Locate the cell with the specified text and output its (x, y) center coordinate. 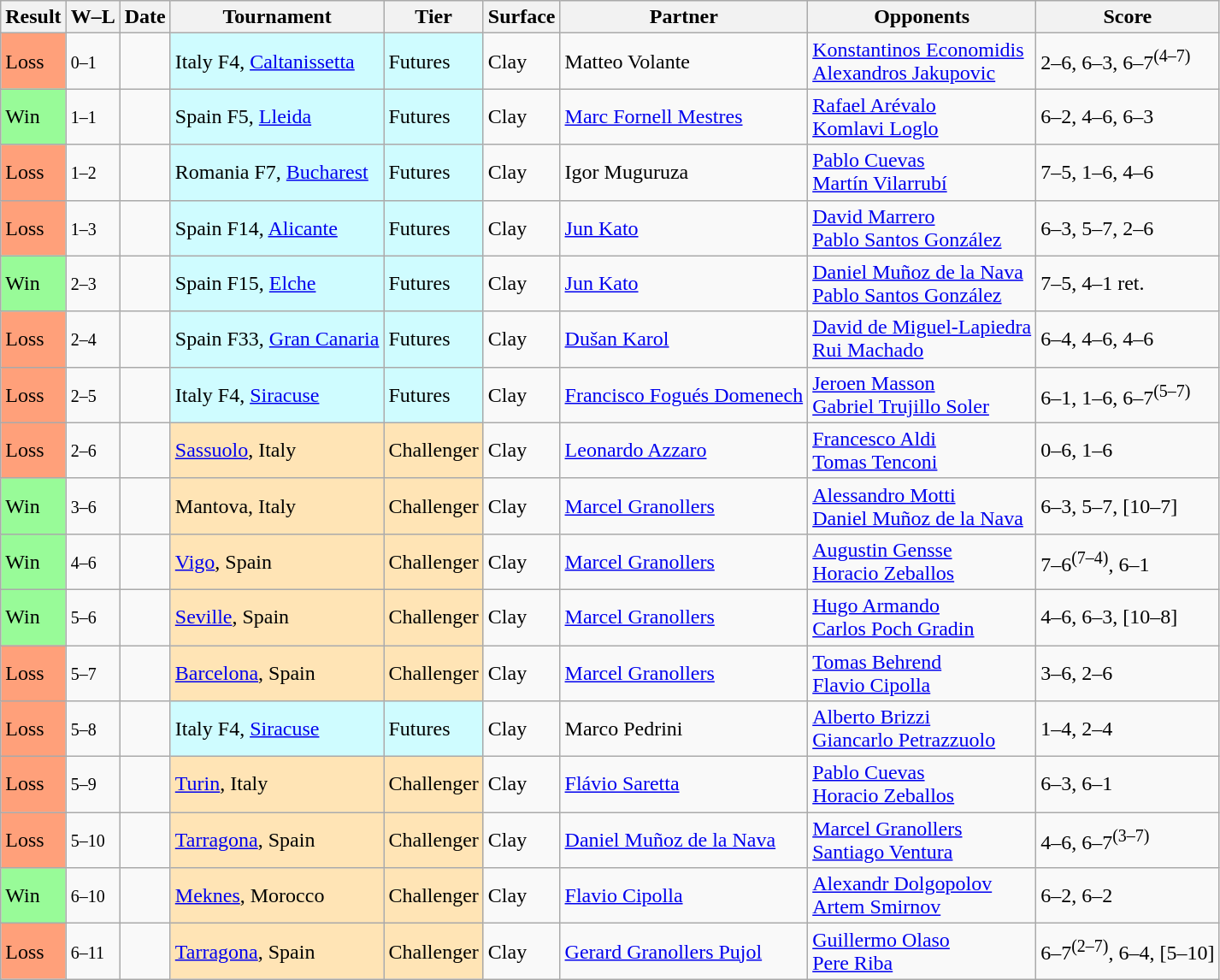
Rafael Arévalo Komlavi Loglo (922, 116)
6–2, 6–2 (1128, 896)
5–9 (92, 785)
Spain F5, Lleida (277, 116)
7–5, 1–6, 4–6 (1128, 173)
7–6(7–4), 6–1 (1128, 561)
6–4, 4–6, 4–6 (1128, 339)
Result (33, 17)
2–6 (92, 450)
David de Miguel-Lapiedra Rui Machado (922, 339)
6–2, 4–6, 6–3 (1128, 116)
Alessandro Motti Daniel Muñoz de la Nava (922, 506)
Mantova, Italy (277, 506)
Romania F7, Bucharest (277, 173)
Spain F15, Elche (277, 284)
6–1, 1–6, 6–7(5–7) (1128, 395)
5–7 (92, 672)
5–8 (92, 729)
6–3, 5–7, 2–6 (1128, 227)
David Marrero Pablo Santos González (922, 227)
5–10 (92, 840)
Jeroen Masson Gabriel Trujillo Soler (922, 395)
Pablo Cuevas Martín Vilarrubí (922, 173)
5–6 (92, 617)
2–4 (92, 339)
Spain F14, Alicante (277, 227)
Tomas Behrend Flavio Cipolla (922, 672)
7–5, 4–1 ret. (1128, 284)
Partner (684, 17)
Meknes, Morocco (277, 896)
Italy F4, Caltanissetta (277, 62)
Sassuolo, Italy (277, 450)
Alexandr Dolgopolov Artem Smirnov (922, 896)
4–6 (92, 561)
Konstantinos Economidis Alexandros Jakupovic (922, 62)
Igor Muguruza (684, 173)
Francisco Fogués Domenech (684, 395)
Surface (522, 17)
Guillermo Olaso Pere Riba (922, 951)
6–10 (92, 896)
2–5 (92, 395)
Dušan Karol (684, 339)
Marco Pedrini (684, 729)
6–3, 6–1 (1128, 785)
2–6, 6–3, 6–7(4–7) (1128, 62)
Tournament (277, 17)
0–1 (92, 62)
Matteo Volante (684, 62)
6–11 (92, 951)
1–1 (92, 116)
Opponents (922, 17)
Spain F33, Gran Canaria (277, 339)
Pablo Cuevas Horacio Zeballos (922, 785)
1–3 (92, 227)
Marc Fornell Mestres (684, 116)
Barcelona, Spain (277, 672)
2–3 (92, 284)
Daniel Muñoz de la Nava Pablo Santos González (922, 284)
1–4, 2–4 (1128, 729)
Gerard Granollers Pujol (684, 951)
Tier (433, 17)
3–6, 2–6 (1128, 672)
Flavio Cipolla (684, 896)
Hugo Armando Carlos Poch Gradin (922, 617)
Score (1128, 17)
Vigo, Spain (277, 561)
Seville, Spain (277, 617)
Augustin Gensse Horacio Zeballos (922, 561)
Alberto Brizzi Giancarlo Petrazzuolo (922, 729)
4–6, 6–3, [10–8] (1128, 617)
1–2 (92, 173)
Daniel Muñoz de la Nava (684, 840)
0–6, 1–6 (1128, 450)
Turin, Italy (277, 785)
Francesco Aldi Tomas Tenconi (922, 450)
Marcel Granollers Santiago Ventura (922, 840)
4–6, 6–7(3–7) (1128, 840)
Date (145, 17)
6–3, 5–7, [10–7] (1128, 506)
Flávio Saretta (684, 785)
Leonardo Azzaro (684, 450)
6–7(2–7), 6–4, [5–10] (1128, 951)
3–6 (92, 506)
W–L (92, 17)
